Locate the cell with the specified text and output its (X, Y) center coordinate. 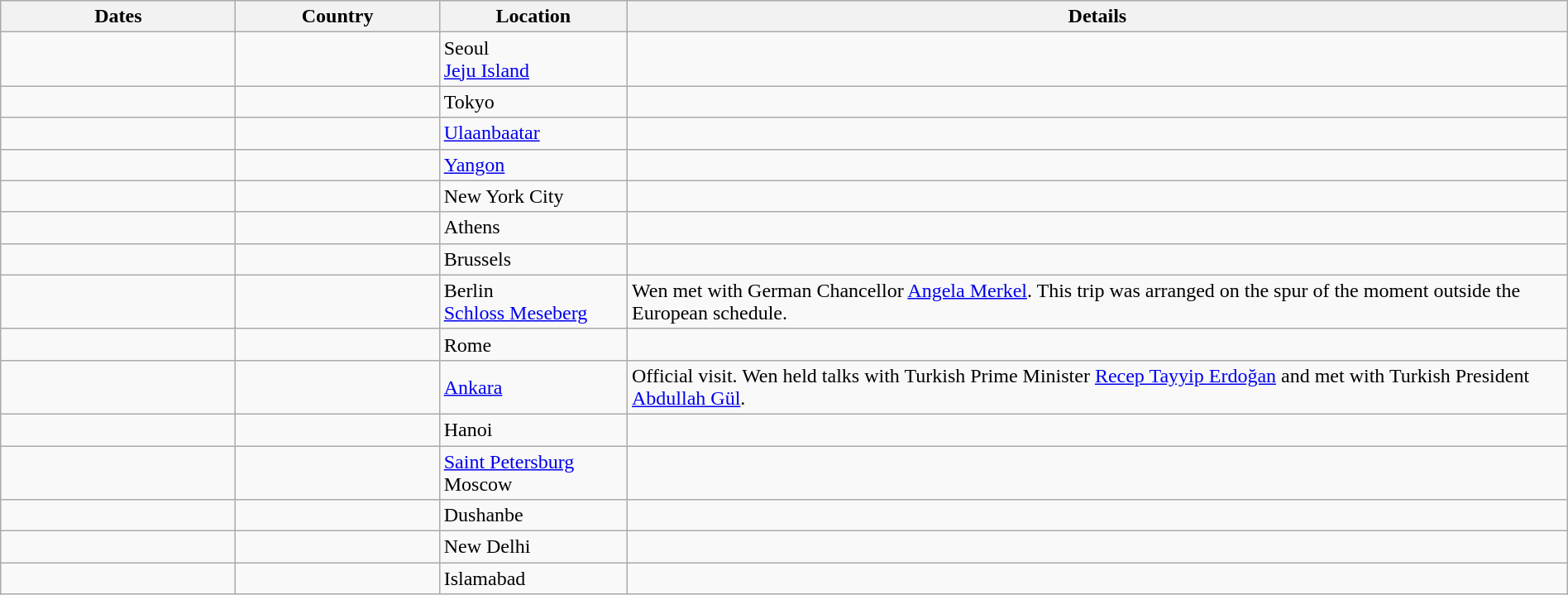
Dates (118, 17)
Saint PetersburgMoscow (533, 472)
New York City (533, 196)
Dushanbe (533, 516)
New Delhi (533, 547)
Islamabad (533, 578)
SeoulJeju Island (533, 60)
BerlinSchloss Meseberg (533, 301)
Yangon (533, 165)
Ulaanbaatar (533, 133)
Location (533, 17)
Hanoi (533, 429)
Official visit. Wen held talks with Turkish Prime Minister Recep Tayyip Erdoğan and met with Turkish President Abdullah Gül. (1098, 387)
Wen met with German Chancellor Angela Merkel. This trip was arranged on the spur of the moment outside the European schedule. (1098, 301)
Brussels (533, 259)
Country (337, 17)
Athens (533, 228)
Details (1098, 17)
Rome (533, 344)
Tokyo (533, 102)
Ankara (533, 387)
